Return (X, Y) of the center of cell containing provided text 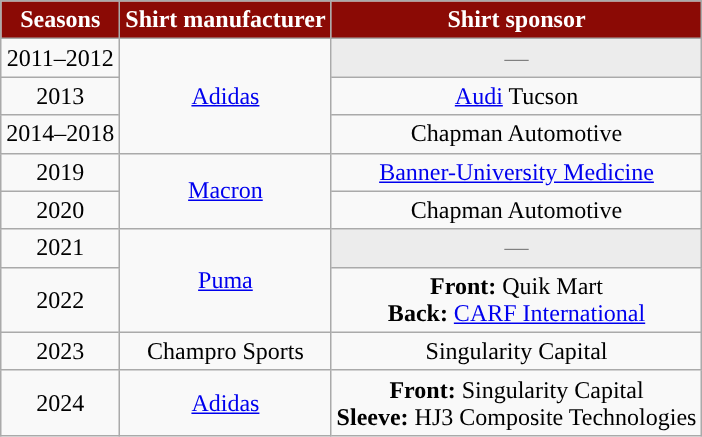
2023 (60, 351)
Singularity Capital (516, 351)
2013 (60, 96)
2024 (60, 402)
Front: Singularity CapitalSleeve: HJ3 Composite Technologies (516, 402)
Banner-University Medicine (516, 172)
Front: Quik MartBack: CARF International (516, 300)
Macron (226, 191)
Audi Tucson (516, 96)
2021 (60, 248)
Shirt sponsor (516, 20)
Seasons (60, 20)
2022 (60, 300)
2020 (60, 210)
Shirt manufacturer (226, 20)
2014–2018 (60, 134)
2019 (60, 172)
Puma (226, 280)
2011–2012 (60, 58)
Champro Sports (226, 351)
